Output the (x, y) coordinate of the center of the cell containing the given text.  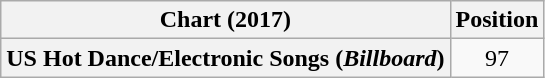
Chart (2017) (226, 20)
Position (497, 20)
US Hot Dance/Electronic Songs (Billboard) (226, 58)
97 (497, 58)
